Extract the (x, y) coordinate from the center of the cell holding the provided text.  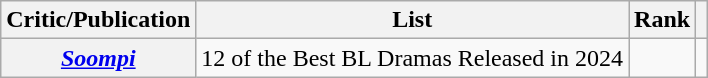
Rank (662, 20)
Soompi (98, 58)
List (412, 20)
Critic/Publication (98, 20)
12 of the Best BL Dramas Released in 2024 (412, 58)
